Locate the cell with the specified text and output its [X, Y] center coordinate. 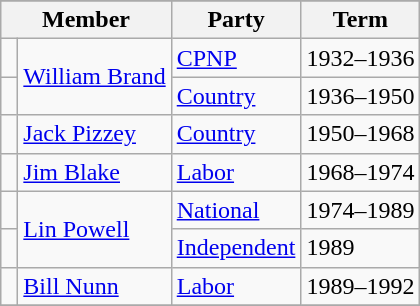
Member [86, 20]
Independent [236, 248]
1936–1950 [360, 96]
Jack Pizzey [94, 134]
Bill Nunn [94, 286]
1989 [360, 248]
CPNP [236, 58]
1950–1968 [360, 134]
Jim Blake [94, 172]
Party [236, 20]
National [236, 210]
1974–1989 [360, 210]
1932–1936 [360, 58]
1968–1974 [360, 172]
1989–1992 [360, 286]
Lin Powell [94, 229]
William Brand [94, 77]
Term [360, 20]
